Locate the cell with the specified text and output its (X, Y) center coordinate. 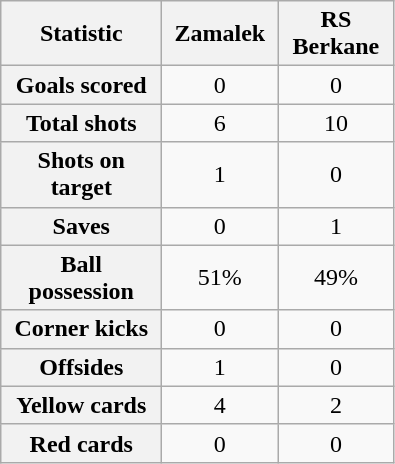
Saves (82, 226)
Yellow cards (82, 405)
Statistic (82, 34)
6 (220, 123)
10 (336, 123)
4 (220, 405)
49% (336, 278)
51% (220, 278)
Red cards (82, 443)
Corner kicks (82, 329)
Shots on target (82, 174)
Goals scored (82, 85)
2 (336, 405)
Zamalek (220, 34)
Ball possession (82, 278)
Offsides (82, 367)
Total shots (82, 123)
RS Berkane (336, 34)
